Capture the cell that displays the provided text and extract its [x, y] central coordinate. 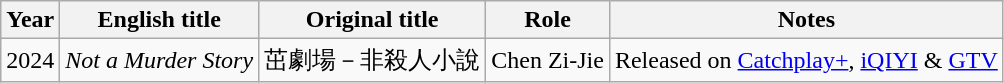
Chen Zi-Jie [548, 60]
English title [160, 20]
2024 [30, 60]
Original title [372, 20]
Not a Murder Story [160, 60]
Released on Catchplay+, iQIYI & GTV [806, 60]
茁劇場－非殺人小說 [372, 60]
Role [548, 20]
Year [30, 20]
Notes [806, 20]
